Capture the cell that displays the provided text and extract its (X, Y) central coordinate. 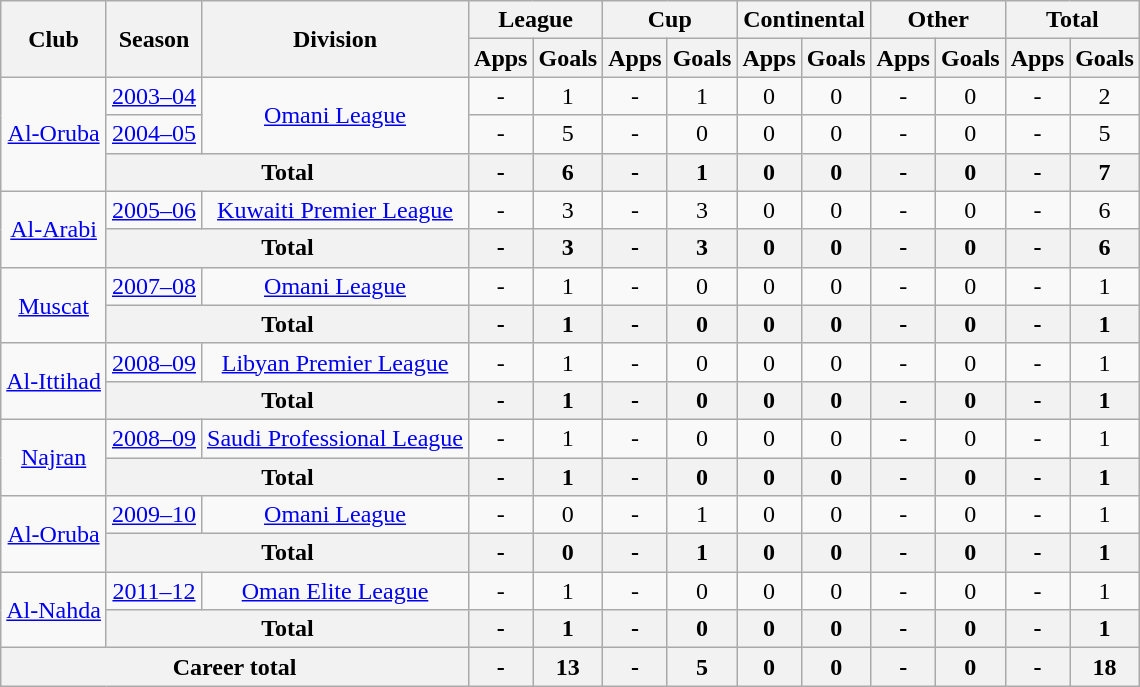
Muscat (54, 305)
Al-Ittihad (54, 381)
2011–12 (154, 591)
League (536, 20)
Career total (235, 667)
2 (1105, 96)
Cup (670, 20)
Season (154, 39)
18 (1105, 667)
Saudi Professional League (336, 438)
2007–08 (154, 286)
Division (336, 39)
13 (568, 667)
Other (938, 20)
2005–06 (154, 210)
Oman Elite League (336, 591)
2003–04 (154, 96)
2009–10 (154, 515)
Continental (804, 20)
7 (1105, 172)
Kuwaiti Premier League (336, 210)
Al-Nahda (54, 610)
Najran (54, 457)
2004–05 (154, 134)
Libyan Premier League (336, 362)
Al-Arabi (54, 229)
Club (54, 39)
